From the cell containing the given text, extract its center point as (x, y) coordinate. 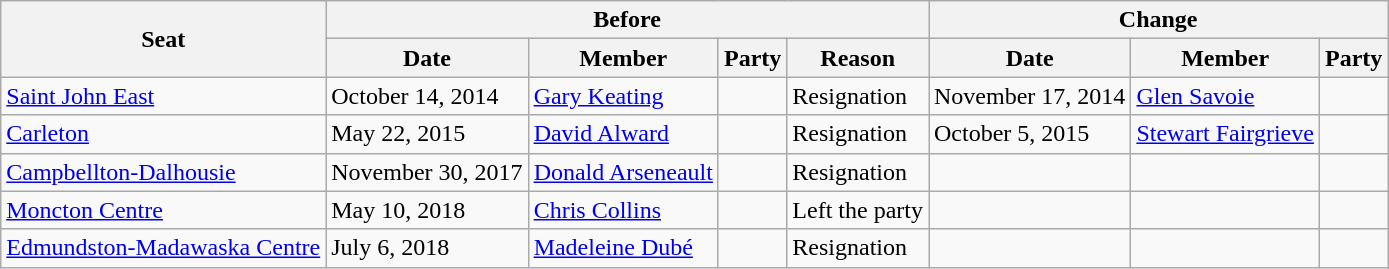
Change (1158, 20)
Gary Keating (623, 96)
July 6, 2018 (427, 248)
Carleton (164, 134)
October 14, 2014 (427, 96)
Glen Savoie (1226, 96)
October 5, 2015 (1029, 134)
Saint John East (164, 96)
Left the party (858, 210)
November 30, 2017 (427, 172)
Chris Collins (623, 210)
May 22, 2015 (427, 134)
November 17, 2014 (1029, 96)
May 10, 2018 (427, 210)
Madeleine Dubé (623, 248)
Reason (858, 58)
Moncton Centre (164, 210)
Stewart Fairgrieve (1226, 134)
Campbellton-Dalhousie (164, 172)
Donald Arseneault (623, 172)
Seat (164, 39)
Before (628, 20)
Edmundston-Madawaska Centre (164, 248)
David Alward (623, 134)
